Pinpoint the cell where the given text exists, returning its [x, y] midpoint coordinate. 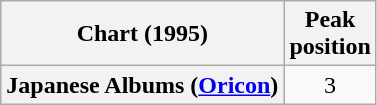
Japanese Albums (Oricon) [142, 85]
Chart (1995) [142, 34]
3 [330, 85]
Peak position [330, 34]
